Search for the cell housing the specified text and yield its (X, Y) center coordinate. 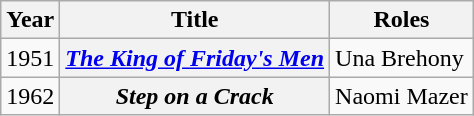
1951 (30, 58)
Naomi Mazer (402, 96)
Roles (402, 20)
Step on a Crack (195, 96)
Una Brehony (402, 58)
Year (30, 20)
1962 (30, 96)
The King of Friday's Men (195, 58)
Title (195, 20)
